Identify which cell holds the provided text, then report its (X, Y) central coordinate. 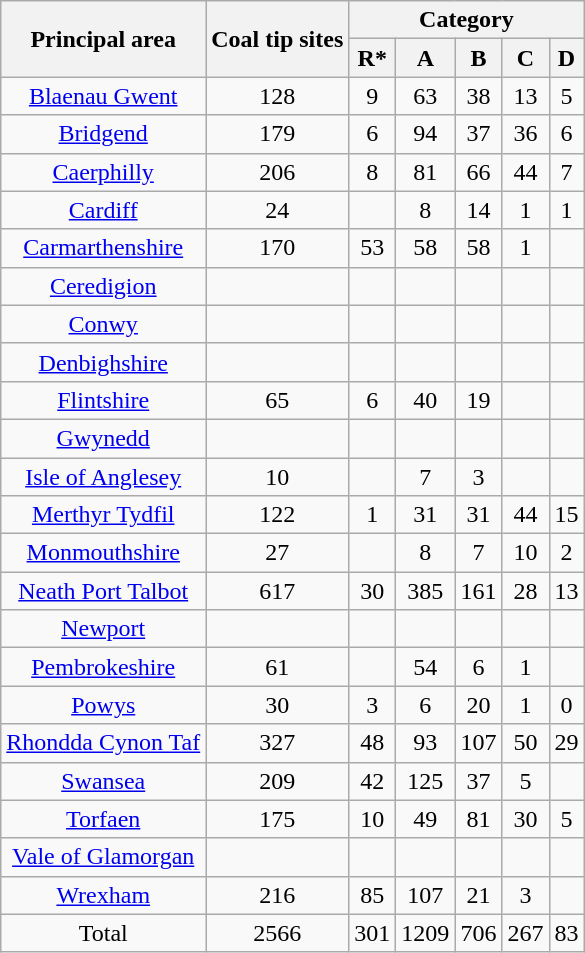
Category (466, 20)
48 (372, 743)
R* (372, 58)
2566 (278, 933)
Total (104, 933)
706 (478, 933)
175 (278, 819)
0 (566, 705)
63 (426, 96)
122 (278, 515)
A (426, 58)
170 (278, 248)
Wrexham (104, 895)
50 (526, 743)
Pembrokeshire (104, 667)
267 (526, 933)
19 (478, 400)
1209 (426, 933)
Swansea (104, 781)
53 (372, 248)
54 (426, 667)
93 (426, 743)
Powys (104, 705)
14 (478, 210)
Blaenau Gwent (104, 96)
Denbighshire (104, 362)
61 (278, 667)
Torfaen (104, 819)
D (566, 58)
Bridgend (104, 134)
29 (566, 743)
36 (526, 134)
617 (278, 591)
42 (372, 781)
161 (478, 591)
206 (278, 172)
125 (426, 781)
Vale of Glamorgan (104, 857)
20 (478, 705)
2 (566, 553)
Coal tip sites (278, 39)
28 (526, 591)
209 (278, 781)
24 (278, 210)
27 (278, 553)
Isle of Anglesey (104, 477)
327 (278, 743)
Ceredigion (104, 286)
Newport (104, 629)
85 (372, 895)
128 (278, 96)
Principal area (104, 39)
179 (278, 134)
385 (426, 591)
49 (426, 819)
65 (278, 400)
B (478, 58)
Neath Port Talbot (104, 591)
Monmouthshire (104, 553)
C (526, 58)
Gwynedd (104, 438)
40 (426, 400)
Rhondda Cynon Taf (104, 743)
66 (478, 172)
Cardiff (104, 210)
9 (372, 96)
21 (478, 895)
38 (478, 96)
216 (278, 895)
83 (566, 933)
94 (426, 134)
Flintshire (104, 400)
Merthyr Tydfil (104, 515)
Caerphilly (104, 172)
Conwy (104, 324)
301 (372, 933)
15 (566, 515)
Carmarthenshire (104, 248)
